Return the [x, y] coordinate for the center point of the cell that contains the specified text.  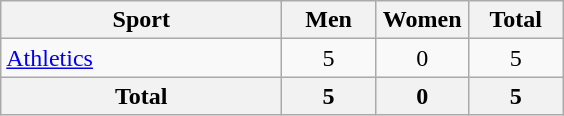
Sport [142, 20]
Women [422, 20]
Men [329, 20]
Athletics [142, 58]
